Determine the (X, Y) coordinate at the center of the cell enclosing the given text.  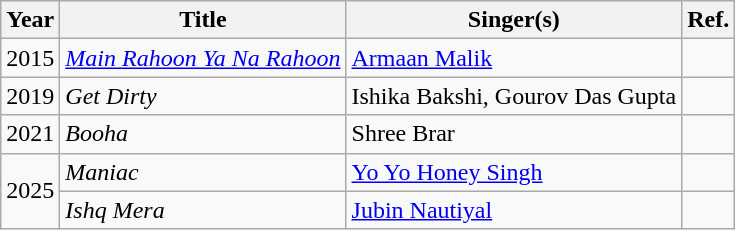
Jubin Nautiyal (514, 210)
2025 (30, 191)
Ref. (708, 20)
Yo Yo Honey Singh (514, 172)
Get Dirty (203, 96)
2015 (30, 58)
Maniac (203, 172)
Shree Brar (514, 134)
Booha (203, 134)
Year (30, 20)
Main Rahoon Ya Na Rahoon (203, 58)
Ishika Bakshi, Gourov Das Gupta (514, 96)
Ishq Mera (203, 210)
2019 (30, 96)
Armaan Malik (514, 58)
Title (203, 20)
Singer(s) (514, 20)
2021 (30, 134)
